Scan for the cell matching the given text and deliver its [X, Y] coordinate at center. 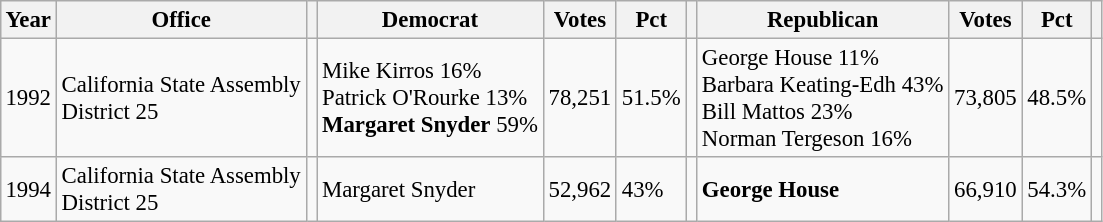
66,910 [986, 190]
Year [28, 20]
George House 11% Barbara Keating-Edh 43% Bill Mattos 23% Norman Tergeson 16% [823, 98]
1994 [28, 190]
78,251 [580, 98]
43% [650, 190]
54.3% [1056, 190]
51.5% [650, 98]
52,962 [580, 190]
Margaret Snyder [430, 190]
1992 [28, 98]
48.5% [1056, 98]
Democrat [430, 20]
George House [823, 190]
Mike Kirros 16% Patrick O'Rourke 13% Margaret Snyder 59% [430, 98]
73,805 [986, 98]
Office [181, 20]
Republican [823, 20]
